Capture the cell that displays the provided text and extract its [x, y] central coordinate. 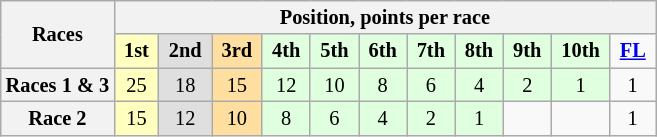
18 [186, 85]
3rd [237, 51]
10th [580, 51]
8th [479, 51]
4th [286, 51]
9th [527, 51]
6th [382, 51]
1st [136, 51]
FL [633, 51]
7th [431, 51]
2nd [186, 51]
5th [334, 51]
Races [58, 34]
Races 1 & 3 [58, 85]
Race 2 [58, 118]
Position, points per race [385, 17]
25 [136, 85]
